For the text-containing cell, return its midpoint in (x, y) coordinate format. 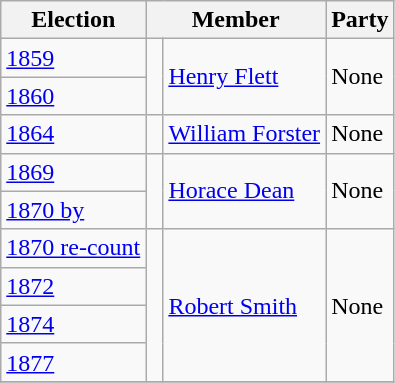
1877 (74, 362)
1864 (74, 134)
1872 (74, 286)
Election (74, 20)
1869 (74, 172)
Member (236, 20)
1860 (74, 96)
1874 (74, 324)
Party (360, 20)
Henry Flett (244, 77)
1859 (74, 58)
Horace Dean (244, 191)
1870 by (74, 210)
1870 re-count (74, 248)
Robert Smith (244, 305)
William Forster (244, 134)
